Locate the cell with the specified text and output its (x, y) center coordinate. 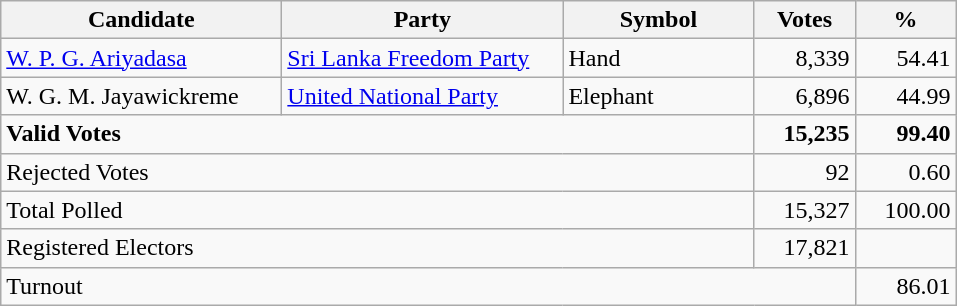
100.00 (906, 210)
United National Party (422, 96)
92 (804, 172)
Candidate (142, 20)
6,896 (804, 96)
8,339 (804, 58)
54.41 (906, 58)
17,821 (804, 248)
0.60 (906, 172)
Turnout (428, 286)
Hand (658, 58)
Sri Lanka Freedom Party (422, 58)
44.99 (906, 96)
W. G. M. Jayawickreme (142, 96)
Valid Votes (378, 134)
Elephant (658, 96)
86.01 (906, 286)
Votes (804, 20)
Total Polled (378, 210)
15,327 (804, 210)
W. P. G. Ariyadasa (142, 58)
% (906, 20)
15,235 (804, 134)
Rejected Votes (378, 172)
Symbol (658, 20)
Registered Electors (378, 248)
99.40 (906, 134)
Party (422, 20)
